Scan for the cell matching the given text and deliver its [x, y] coordinate at center. 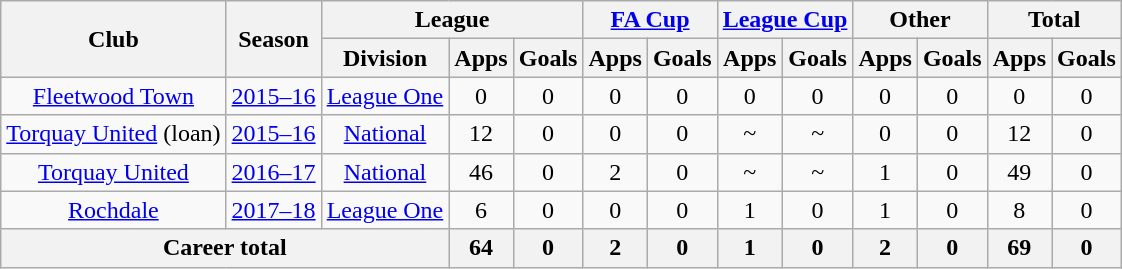
FA Cup [650, 20]
49 [1019, 172]
2017–18 [274, 210]
Fleetwood Town [114, 96]
Club [114, 39]
69 [1019, 248]
Torquay United [114, 172]
Other [920, 20]
Career total [225, 248]
League [452, 20]
6 [481, 210]
8 [1019, 210]
64 [481, 248]
Torquay United (loan) [114, 134]
46 [481, 172]
Total [1054, 20]
League Cup [785, 20]
Season [274, 39]
Rochdale [114, 210]
Division [385, 58]
2016–17 [274, 172]
